Capture the cell that displays the provided text and extract its (x, y) central coordinate. 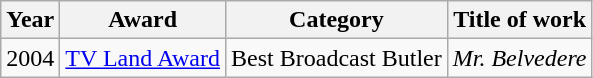
TV Land Award (143, 58)
Mr. Belvedere (520, 58)
Best Broadcast Butler (337, 58)
Category (337, 20)
Award (143, 20)
Title of work (520, 20)
2004 (30, 58)
Year (30, 20)
